Find where the given text appears and provide that cell's center as [X, Y] coordinate. 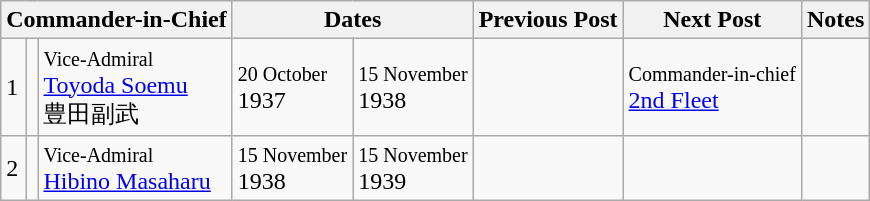
Commander-in-chief2nd Fleet [712, 88]
1 [14, 88]
15 November1939 [413, 168]
Vice-AdmiralHibino Masaharu [135, 168]
20 October1937 [292, 88]
2 [14, 168]
Previous Post [548, 20]
Next Post [712, 20]
Vice-AdmiralToyoda Soemu豊田副武 [135, 88]
Commander-in-Chief [116, 20]
Dates [352, 20]
Notes [835, 20]
